Return the [X, Y] coordinate for the center point of the cell that contains the specified text.  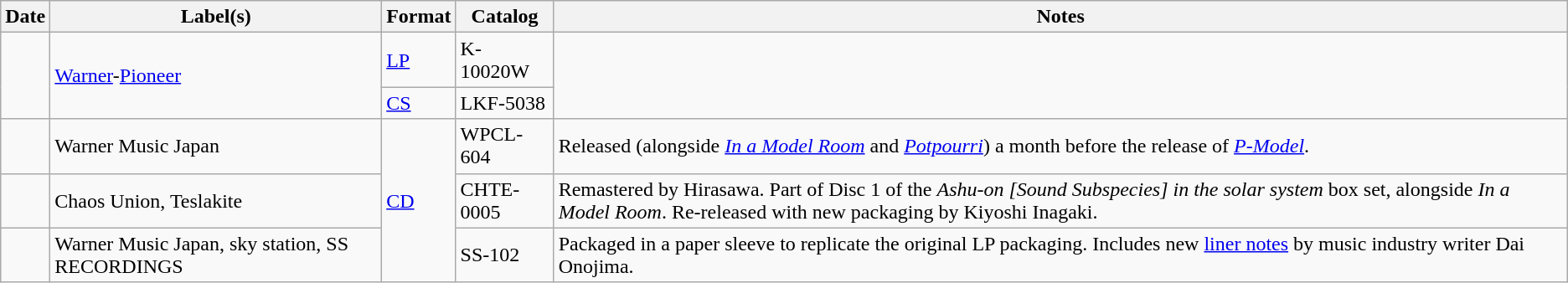
SS-102 [504, 255]
Packaged in a paper sleeve to replicate the original LP packaging. Includes new liner notes by music industry writer Dai Onojima. [1060, 255]
LP [419, 60]
Warner Music Japan [216, 146]
Released (alongside In a Model Room and Potpourri) a month before the release of P-Model. [1060, 146]
Warner Music Japan, sky station, SS RECORDINGS [216, 255]
Date [25, 17]
Format [419, 17]
CS [419, 103]
WPCL-604 [504, 146]
Catalog [504, 17]
Notes [1060, 17]
CHTE-0005 [504, 201]
Label(s) [216, 17]
K-10020W [504, 60]
Chaos Union, Teslakite [216, 201]
CD [419, 201]
Warner-Pioneer [216, 75]
LKF-5038 [504, 103]
